Pinpoint the cell where the given text exists, returning its (X, Y) midpoint coordinate. 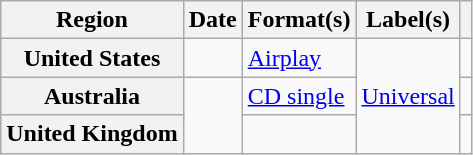
Universal (408, 96)
CD single (299, 96)
United States (92, 58)
Region (92, 20)
Australia (92, 96)
Airplay (299, 58)
Format(s) (299, 20)
Date (212, 20)
United Kingdom (92, 134)
Label(s) (408, 20)
